Determine the (X, Y) coordinate at the center of the cell enclosing the given text.  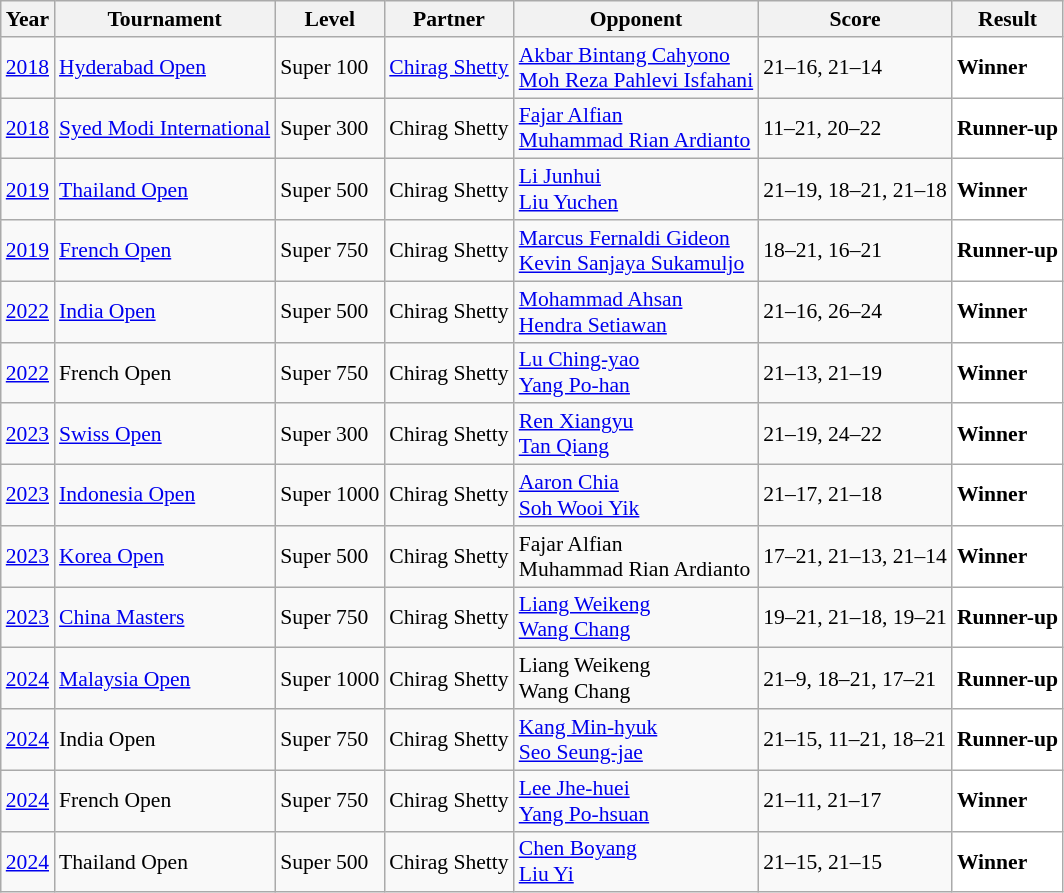
19–21, 21–18, 19–21 (855, 618)
Hyderabad Open (164, 68)
21–19, 18–21, 21–18 (855, 190)
Lee Jhe-huei Yang Po-hsuan (636, 800)
Mohammad Ahsan Hendra Setiawan (636, 312)
Indonesia Open (164, 496)
Li Junhui Liu Yuchen (636, 190)
Tournament (164, 19)
Malaysia Open (164, 678)
17–21, 21–13, 21–14 (855, 556)
Korea Open (164, 556)
21–11, 21–17 (855, 800)
Syed Modi International (164, 128)
18–21, 16–21 (855, 250)
Score (855, 19)
Opponent (636, 19)
Super 100 (330, 68)
21–15, 11–21, 18–21 (855, 740)
Akbar Bintang Cahyono Moh Reza Pahlevi Isfahani (636, 68)
Partner (448, 19)
21–15, 21–15 (855, 862)
Marcus Fernaldi Gideon Kevin Sanjaya Sukamuljo (636, 250)
China Masters (164, 618)
Ren Xiangyu Tan Qiang (636, 434)
21–16, 26–24 (855, 312)
Swiss Open (164, 434)
21–19, 24–22 (855, 434)
Result (1008, 19)
21–16, 21–14 (855, 68)
Year (28, 19)
Aaron Chia Soh Wooi Yik (636, 496)
Lu Ching-yao Yang Po-han (636, 372)
Kang Min-hyuk Seo Seung-jae (636, 740)
21–9, 18–21, 17–21 (855, 678)
Chen Boyang Liu Yi (636, 862)
21–17, 21–18 (855, 496)
Level (330, 19)
21–13, 21–19 (855, 372)
11–21, 20–22 (855, 128)
